Return the [X, Y] coordinate for the center point of the cell that contains the specified text.  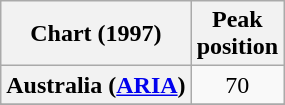
Australia (ARIA) [96, 85]
Chart (1997) [96, 34]
70 [237, 85]
Peakposition [237, 34]
